Extract the [x, y] coordinate from the center of the cell holding the provided text.  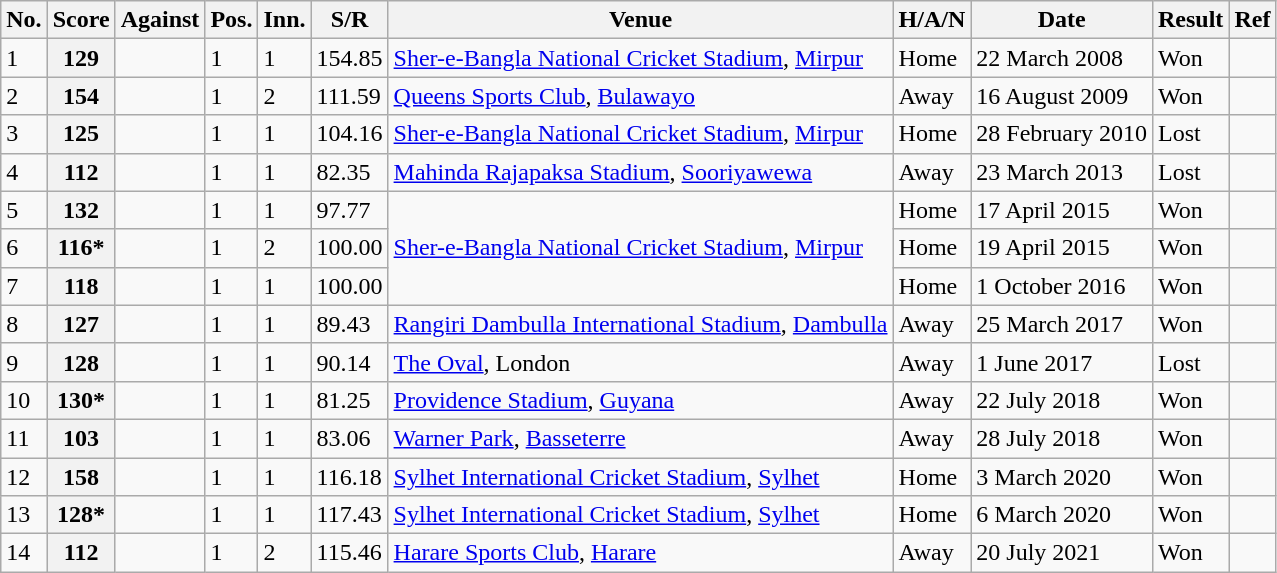
Warner Park, Basseterre [640, 438]
3 [24, 134]
128* [81, 515]
10 [24, 400]
117.43 [350, 515]
6 [24, 248]
1 October 2016 [1062, 286]
The Oval, London [640, 362]
8 [24, 324]
118 [81, 286]
154 [81, 96]
Pos. [232, 20]
Ref [1252, 20]
No. [24, 20]
132 [81, 210]
9 [24, 362]
125 [81, 134]
14 [24, 553]
12 [24, 477]
22 July 2018 [1062, 400]
20 July 2021 [1062, 553]
5 [24, 210]
Venue [640, 20]
82.35 [350, 172]
104.16 [350, 134]
4 [24, 172]
16 August 2009 [1062, 96]
6 March 2020 [1062, 515]
103 [81, 438]
Harare Sports Club, Harare [640, 553]
28 February 2010 [1062, 134]
Mahinda Rajapaksa Stadium, Sooriyawewa [640, 172]
Result [1190, 20]
115.46 [350, 553]
111.59 [350, 96]
28 July 2018 [1062, 438]
89.43 [350, 324]
116* [81, 248]
130* [81, 400]
97.77 [350, 210]
7 [24, 286]
Rangiri Dambulla International Stadium, Dambulla [640, 324]
22 March 2008 [1062, 58]
Inn. [284, 20]
S/R [350, 20]
116.18 [350, 477]
13 [24, 515]
Providence Stadium, Guyana [640, 400]
83.06 [350, 438]
19 April 2015 [1062, 248]
90.14 [350, 362]
1 June 2017 [1062, 362]
128 [81, 362]
127 [81, 324]
Score [81, 20]
25 March 2017 [1062, 324]
81.25 [350, 400]
3 March 2020 [1062, 477]
154.85 [350, 58]
158 [81, 477]
Against [160, 20]
Date [1062, 20]
23 March 2013 [1062, 172]
11 [24, 438]
17 April 2015 [1062, 210]
Queens Sports Club, Bulawayo [640, 96]
129 [81, 58]
H/A/N [932, 20]
